For the text-containing cell, return its midpoint in (x, y) coordinate format. 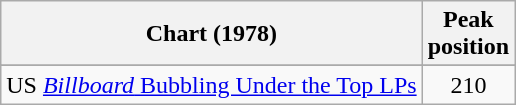
Chart (1978) (212, 34)
210 (468, 85)
Peakposition (468, 34)
US Billboard Bubbling Under the Top LPs (212, 85)
